Search for the cell housing the specified text and yield its (X, Y) center coordinate. 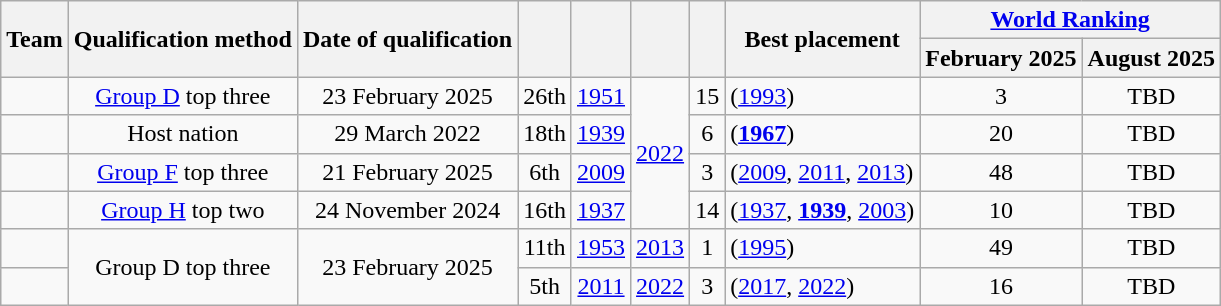
Qualification method (182, 39)
(1967) (822, 134)
20 (1001, 134)
Group F top three (182, 172)
(2009, 2011, 2013) (822, 172)
1937 (600, 210)
6th (545, 172)
26th (545, 96)
15 (708, 96)
14 (708, 210)
5th (545, 286)
1951 (600, 96)
11th (545, 248)
World Ranking (1070, 20)
Group H top two (182, 210)
1953 (600, 248)
(1993) (822, 96)
2011 (600, 286)
(2017, 2022) (822, 286)
18th (545, 134)
Team (35, 39)
(1937, 1939, 2003) (822, 210)
(1995) (822, 248)
Host nation (182, 134)
Date of qualification (407, 39)
16th (545, 210)
2009 (600, 172)
6 (708, 134)
1 (708, 248)
August 2025 (1151, 58)
21 February 2025 (407, 172)
Best placement (822, 39)
February 2025 (1001, 58)
1939 (600, 134)
29 March 2022 (407, 134)
49 (1001, 248)
2013 (660, 248)
48 (1001, 172)
16 (1001, 286)
10 (1001, 210)
24 November 2024 (407, 210)
